Extract the [x, y] coordinate from the center of the cell holding the provided text.  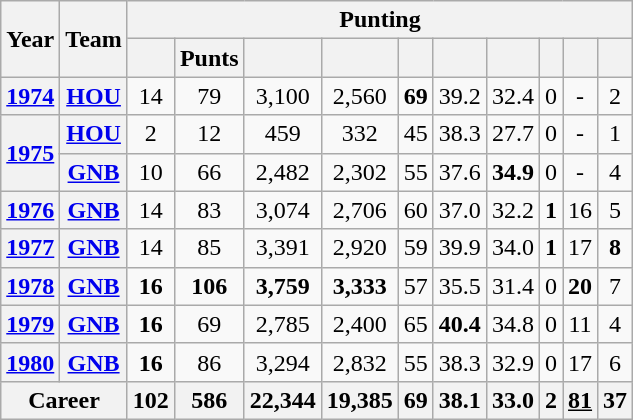
586 [209, 400]
85 [209, 248]
38.1 [460, 400]
3,333 [360, 286]
2,560 [360, 96]
39.2 [460, 96]
37.6 [460, 172]
19,385 [360, 400]
1975 [30, 153]
1976 [30, 210]
2,832 [360, 362]
2,482 [282, 172]
3,759 [282, 286]
59 [416, 248]
102 [150, 400]
34.8 [512, 324]
86 [209, 362]
1979 [30, 324]
32.2 [512, 210]
66 [209, 172]
1977 [30, 248]
106 [209, 286]
6 [616, 362]
27.7 [512, 134]
33.0 [512, 400]
32.9 [512, 362]
8 [616, 248]
37 [616, 400]
1974 [30, 96]
65 [416, 324]
2,706 [360, 210]
1980 [30, 362]
2,302 [360, 172]
Punting [380, 20]
3,294 [282, 362]
31.4 [512, 286]
Career [64, 400]
32.4 [512, 96]
34.0 [512, 248]
2,785 [282, 324]
Year [30, 39]
45 [416, 134]
60 [416, 210]
3,100 [282, 96]
459 [282, 134]
40.4 [460, 324]
37.0 [460, 210]
Punts [209, 58]
20 [580, 286]
2,920 [360, 248]
34.9 [512, 172]
83 [209, 210]
22,344 [282, 400]
81 [580, 400]
39.9 [460, 248]
35.5 [460, 286]
3,391 [282, 248]
5 [616, 210]
57 [416, 286]
2,400 [360, 324]
12 [209, 134]
7 [616, 286]
1978 [30, 286]
Team [94, 39]
11 [580, 324]
332 [360, 134]
3,074 [282, 210]
10 [150, 172]
79 [209, 96]
